Return the (x, y) coordinate for the center point of the cell that contains the specified text.  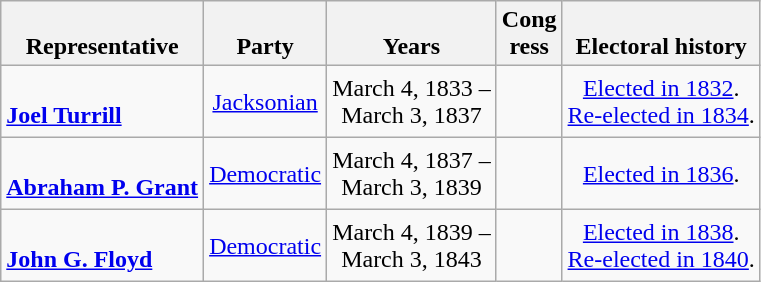
Congress (529, 34)
Elected in 1838.Re-elected in 1840. (661, 246)
Electoral history (661, 34)
John G. Floyd (102, 246)
March 4, 1833 –March 3, 1837 (412, 102)
Abraham P. Grant (102, 174)
March 4, 1839 –March 3, 1843 (412, 246)
March 4, 1837 –March 3, 1839 (412, 174)
Elected in 1836. (661, 174)
Elected in 1832.Re-elected in 1834. (661, 102)
Party (266, 34)
Joel Turrill (102, 102)
Jacksonian (266, 102)
Representative (102, 34)
Years (412, 34)
